Scan for the cell matching the given text and deliver its (X, Y) coordinate at center. 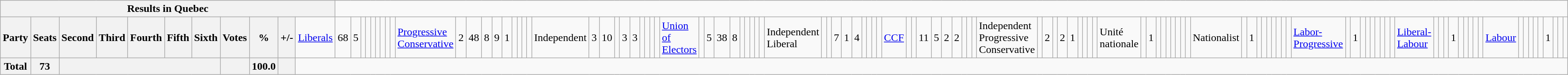
Party (15, 37)
% (263, 37)
Second (78, 37)
Liberals (315, 37)
Third (112, 37)
Labour (1501, 37)
Independent Liberal (793, 37)
Results in Quebec (168, 9)
Independent Progressive Conservative (1007, 37)
4 (857, 37)
Unité nationale (1120, 37)
68 (343, 37)
73 (45, 66)
100.0 (263, 66)
Seats (45, 37)
10 (607, 37)
48 (474, 37)
9 (497, 37)
38 (722, 37)
Fifth (178, 37)
Liberal-Labour (1414, 37)
Nationalist (1216, 37)
11 (924, 37)
Sixth (206, 37)
+/- (287, 37)
Independent (560, 37)
Votes (235, 37)
Labor-Progressive (1318, 37)
CCF (894, 37)
7 (837, 37)
Total (15, 66)
Union of Electors (680, 37)
Fourth (146, 37)
Progressive Conservative (425, 37)
